Determine the (x, y) coordinate at the center of the cell enclosing the given text.  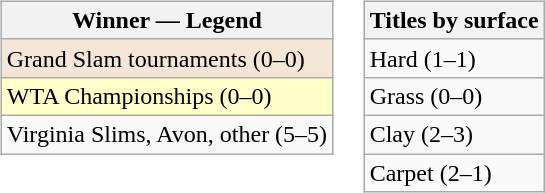
Winner — Legend (166, 20)
Hard (1–1) (454, 58)
Titles by surface (454, 20)
WTA Championships (0–0) (166, 96)
Grand Slam tournaments (0–0) (166, 58)
Virginia Slims, Avon, other (5–5) (166, 134)
Clay (2–3) (454, 134)
Carpet (2–1) (454, 173)
Grass (0–0) (454, 96)
